From the cell containing the given text, extract its center point as [X, Y] coordinate. 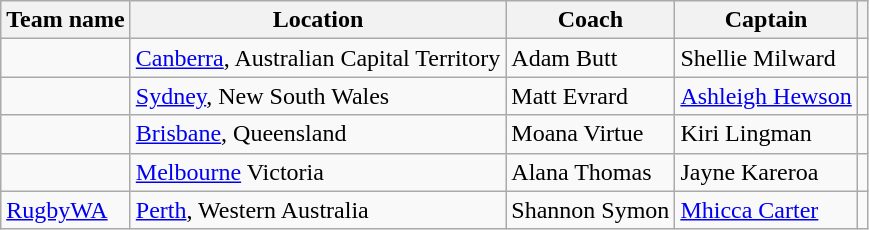
Canberra, Australian Capital Territory [318, 58]
Shellie Milward [766, 58]
Location [318, 20]
Melbourne Victoria [318, 172]
Sydney, New South Wales [318, 96]
Captain [766, 20]
Shannon Symon [590, 210]
Brisbane, Queensland [318, 134]
Mhicca Carter [766, 210]
Team name [66, 20]
Matt Evrard [590, 96]
RugbyWA [66, 210]
Alana Thomas [590, 172]
Jayne Kareroa [766, 172]
Coach [590, 20]
Adam Butt [590, 58]
Moana Virtue [590, 134]
Kiri Lingman [766, 134]
Ashleigh Hewson [766, 96]
Perth, Western Australia [318, 210]
